Output the (X, Y) coordinate of the center of the cell containing the given text.  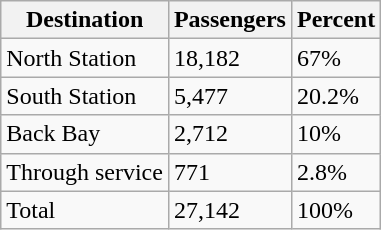
27,142 (230, 210)
Destination (85, 20)
771 (230, 172)
South Station (85, 96)
Back Bay (85, 134)
Total (85, 210)
18,182 (230, 58)
100% (336, 210)
5,477 (230, 96)
Percent (336, 20)
2,712 (230, 134)
67% (336, 58)
North Station (85, 58)
10% (336, 134)
2.8% (336, 172)
Through service (85, 172)
20.2% (336, 96)
Passengers (230, 20)
